Determine the (X, Y) coordinate at the center of the cell enclosing the given text.  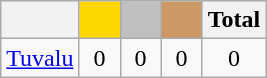
Total (234, 20)
Tuvalu (40, 58)
